Return the (x, y) coordinate for the center point of the cell that contains the specified text.  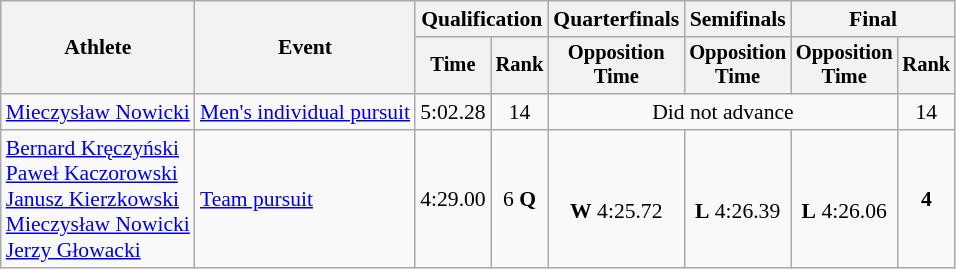
Athlete (98, 48)
6 Q (520, 199)
Semifinals (738, 19)
5:02.28 (452, 112)
4:29.00 (452, 199)
4 (926, 199)
W 4:25.72 (616, 199)
Final (873, 19)
L 4:26.39 (738, 199)
Event (305, 48)
Team pursuit (305, 199)
Men's individual pursuit (305, 112)
Qualification (482, 19)
Bernard KręczyńskiPaweł KaczorowskiJanusz KierzkowskiMieczysław NowickiJerzy Głowacki (98, 199)
Mieczysław Nowicki (98, 112)
Quarterfinals (616, 19)
Time (452, 66)
Did not advance (722, 112)
L 4:26.06 (844, 199)
